Capture the cell that displays the provided text and extract its [x, y] central coordinate. 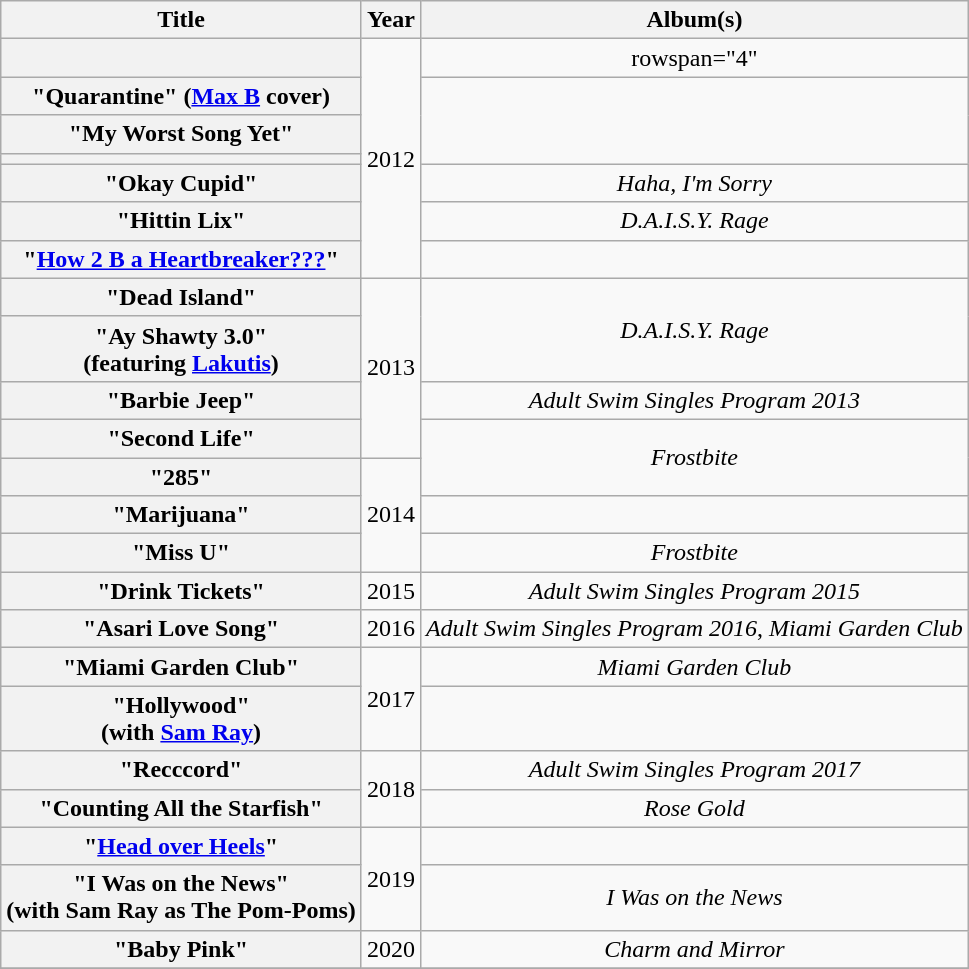
Adult Swim Singles Program 2013 [694, 400]
"Recccord" [182, 770]
2012 [390, 158]
2015 [390, 591]
Miami Garden Club [694, 667]
"Hittin Lix" [182, 221]
"I Was on the News"(with Sam Ray as The Pom-Poms) [182, 898]
rowspan="4" [694, 58]
Title [182, 20]
Charm and Mirror [694, 949]
Rose Gold [694, 808]
"Ay Shawty 3.0"(featuring Lakutis) [182, 348]
Adult Swim Singles Program 2017 [694, 770]
"How 2 B a Heartbreaker???" [182, 259]
Adult Swim Singles Program 2016, Miami Garden Club [694, 629]
"Baby Pink" [182, 949]
"Marijuana" [182, 515]
2018 [390, 789]
Album(s) [694, 20]
"Second Life" [182, 438]
"285" [182, 477]
"Quarantine" (Max B cover) [182, 96]
"Head over Heels" [182, 846]
Adult Swim Singles Program 2015 [694, 591]
"Barbie Jeep" [182, 400]
"Asari Love Song" [182, 629]
2020 [390, 949]
"Hollywood"(with Sam Ray) [182, 718]
"Miss U" [182, 553]
2017 [390, 700]
"Miami Garden Club" [182, 667]
I Was on the News [694, 898]
Year [390, 20]
"Drink Tickets" [182, 591]
2014 [390, 515]
2013 [390, 368]
2016 [390, 629]
"Dead Island" [182, 297]
"Okay Cupid" [182, 183]
"My Worst Song Yet" [182, 134]
"Counting All the Starfish" [182, 808]
2019 [390, 878]
Haha, I'm Sorry [694, 183]
